Extract the [x, y] coordinate from the center of the cell holding the provided text.  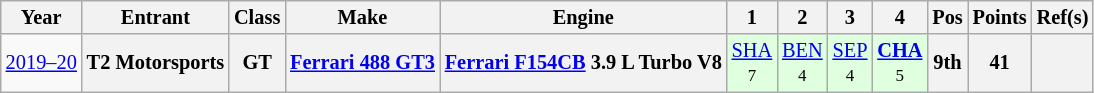
41 [1000, 63]
Ref(s) [1063, 17]
3 [850, 17]
Points [1000, 17]
Ferrari 488 GT3 [362, 63]
Year [42, 17]
Class [257, 17]
2019–20 [42, 63]
1 [752, 17]
2 [802, 17]
Ferrari F154CB 3.9 L Turbo V8 [584, 63]
Make [362, 17]
4 [900, 17]
9th [947, 63]
Entrant [156, 17]
BEN4 [802, 63]
SHA7 [752, 63]
Pos [947, 17]
Engine [584, 17]
T2 Motorsports [156, 63]
GT [257, 63]
SEP4 [850, 63]
CHA5 [900, 63]
